From the cell containing the given text, extract its center point as [X, Y] coordinate. 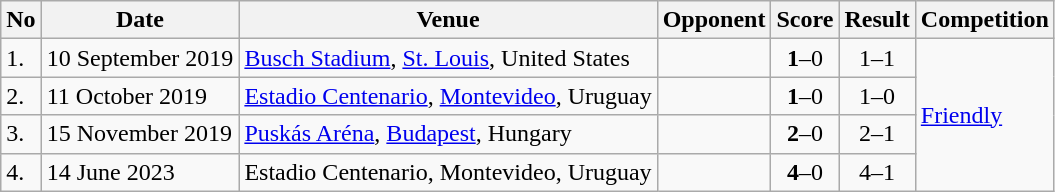
10 September 2019 [140, 58]
Result [877, 20]
1. [21, 58]
Puskás Aréna, Budapest, Hungary [448, 134]
Busch Stadium, St. Louis, United States [448, 58]
4–1 [877, 172]
Competition [984, 20]
Date [140, 20]
Venue [448, 20]
4–0 [805, 172]
11 October 2019 [140, 96]
3. [21, 134]
1–1 [877, 58]
2. [21, 96]
Score [805, 20]
2–1 [877, 134]
Opponent [714, 20]
14 June 2023 [140, 172]
4. [21, 172]
15 November 2019 [140, 134]
Friendly [984, 115]
No [21, 20]
2–0 [805, 134]
